Search for the cell housing the specified text and yield its [x, y] center coordinate. 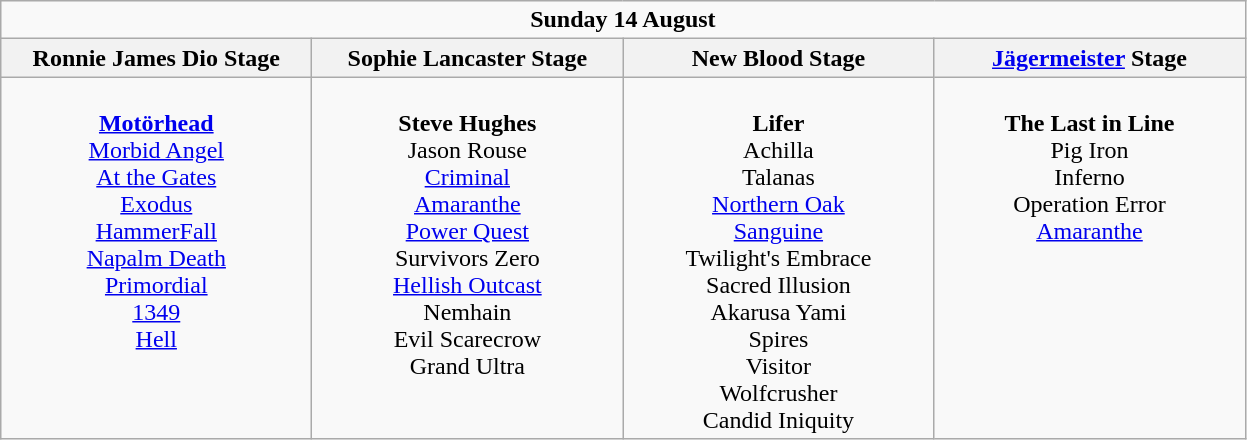
Lifer Achilla Talanas Northern Oak Sanguine Twilight's Embrace Sacred Illusion Akarusa Yami Spires Visitor Wolfcrusher Candid Iniquity [778, 258]
Steve Hughes Jason Rouse Criminal Amaranthe Power Quest Survivors Zero Hellish Outcast Nemhain Evil Scarecrow Grand Ultra [468, 258]
Ronnie James Dio Stage [156, 58]
Jägermeister Stage [1090, 58]
The Last in Line Pig Iron Inferno Operation Error Amaranthe [1090, 258]
Motörhead Morbid Angel At the Gates Exodus HammerFall Napalm Death Primordial 1349 Hell [156, 258]
Sophie Lancaster Stage [468, 58]
Sunday 14 August [623, 20]
New Blood Stage [778, 58]
